Find where the given text appears and provide that cell's center as [x, y] coordinate. 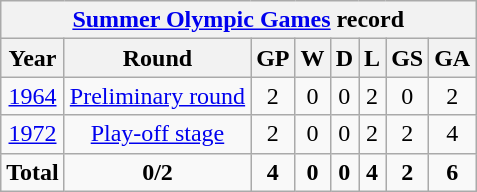
GA [452, 58]
Play-off stage [157, 134]
1972 [33, 134]
Total [33, 172]
GP [273, 58]
0/2 [157, 172]
W [312, 58]
1964 [33, 96]
Year [33, 58]
L [372, 58]
GS [408, 58]
D [344, 58]
Preliminary round [157, 96]
Round [157, 58]
Summer Olympic Games record [238, 20]
6 [452, 172]
